Return the [x, y] coordinate for the center point of the cell that contains the specified text.  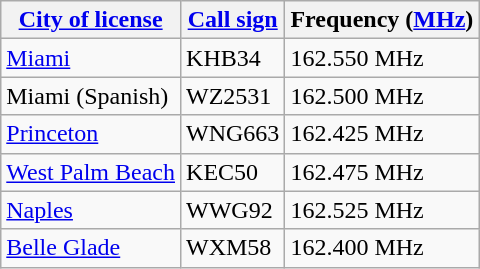
Belle Glade [91, 248]
Princeton [91, 134]
KEC50 [233, 172]
WNG663 [233, 134]
162.500 MHz [382, 96]
West Palm Beach [91, 172]
Call sign [233, 20]
WZ2531 [233, 96]
162.400 MHz [382, 248]
Frequency (MHz) [382, 20]
162.425 MHz [382, 134]
162.525 MHz [382, 210]
Miami [91, 58]
City of license [91, 20]
162.550 MHz [382, 58]
WXM58 [233, 248]
162.475 MHz [382, 172]
Miami (Spanish) [91, 96]
Naples [91, 210]
KHB34 [233, 58]
WWG92 [233, 210]
